Determine the (x, y) coordinate at the center of the cell enclosing the given text.  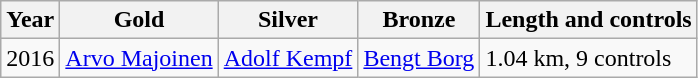
Adolf Kempf (288, 58)
Bengt Borg (419, 58)
Length and controls (588, 20)
2016 (30, 58)
Year (30, 20)
Gold (139, 20)
Arvo Majoinen (139, 58)
Silver (288, 20)
Bronze (419, 20)
1.04 km, 9 controls (588, 58)
